For the text-containing cell, return its midpoint in [X, Y] coordinate format. 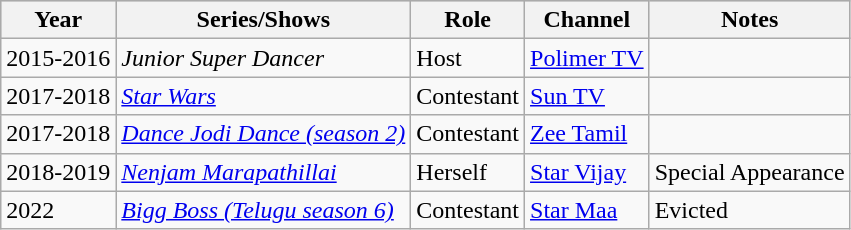
2022 [58, 210]
Junior Super Dancer [264, 58]
Host [468, 58]
Nenjam Marapathillai [264, 172]
Series/Shows [264, 20]
Role [468, 20]
Polimer TV [588, 58]
Star Maa [588, 210]
Star Wars [264, 96]
Channel [588, 20]
Zee Tamil [588, 134]
Bigg Boss (Telugu season 6) [264, 210]
Dance Jodi Dance (season 2) [264, 134]
2018-2019 [58, 172]
Notes [750, 20]
Year [58, 20]
2015-2016 [58, 58]
Star Vijay [588, 172]
Evicted [750, 210]
Sun TV [588, 96]
Herself [468, 172]
Special Appearance [750, 172]
